Identify which cell holds the provided text, then report its [X, Y] central coordinate. 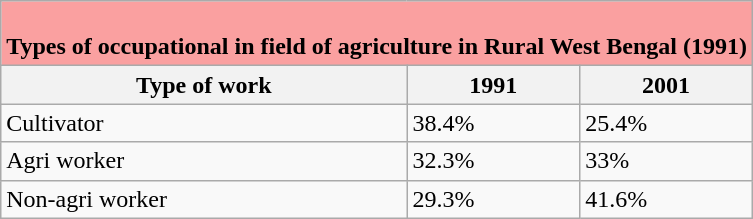
Non-agri worker [204, 199]
38.4% [494, 123]
32.3% [494, 161]
Types of occupational in field of agriculture in Rural West Bengal (1991) [377, 34]
2001 [666, 85]
Agri worker [204, 161]
25.4% [666, 123]
1991 [494, 85]
33% [666, 161]
41.6% [666, 199]
29.3% [494, 199]
Cultivator [204, 123]
Type of work [204, 85]
